Find where the given text appears and provide that cell's center as (x, y) coordinate. 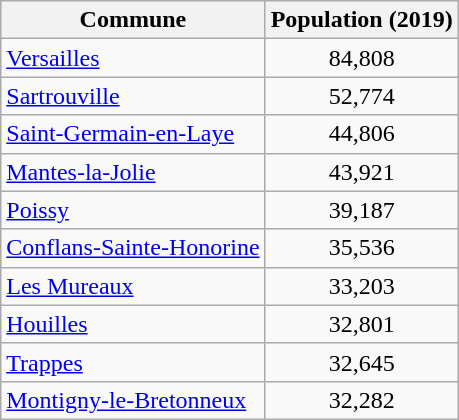
Les Mureaux (133, 286)
Mantes-la-Jolie (133, 172)
Commune (133, 20)
Conflans-Sainte-Honorine (133, 248)
32,282 (362, 400)
Houilles (133, 324)
52,774 (362, 96)
Saint-Germain-en-Laye (133, 134)
44,806 (362, 134)
Trappes (133, 362)
Montigny-le-Bretonneux (133, 400)
43,921 (362, 172)
33,203 (362, 286)
84,808 (362, 58)
Versailles (133, 58)
32,801 (362, 324)
39,187 (362, 210)
35,536 (362, 248)
Population (2019) (362, 20)
Poissy (133, 210)
32,645 (362, 362)
Sartrouville (133, 96)
